Extract the [X, Y] coordinate from the center of the cell holding the provided text.  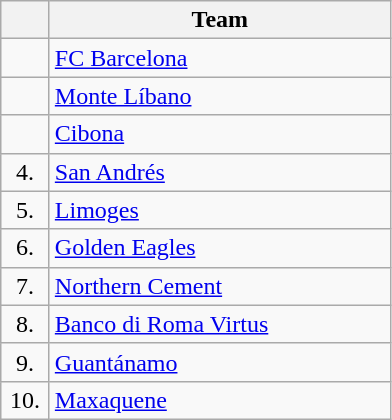
Limoges [220, 210]
Cibona [220, 134]
Banco di Roma Virtus [220, 324]
San Andrés [220, 172]
4. [26, 172]
FC Barcelona [220, 58]
7. [26, 286]
Team [220, 20]
6. [26, 248]
Golden Eagles [220, 248]
9. [26, 362]
Maxaquene [220, 400]
5. [26, 210]
Guantánamo [220, 362]
Northern Cement [220, 286]
Monte Líbano [220, 96]
10. [26, 400]
8. [26, 324]
